Determine the [X, Y] coordinate at the center of the cell enclosing the given text.  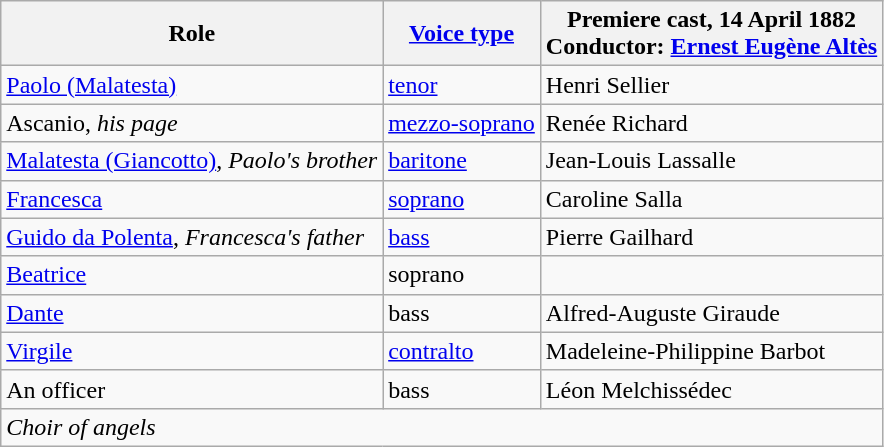
Voice type [462, 34]
Dante [192, 313]
Léon Melchissédec [711, 389]
Henri Sellier [711, 85]
baritone [462, 161]
Paolo (Malatesta) [192, 85]
An officer [192, 389]
Virgile [192, 351]
Renée Richard [711, 123]
tenor [462, 85]
Madeleine-Philippine Barbot [711, 351]
Choir of angels [442, 427]
mezzo-soprano [462, 123]
Role [192, 34]
Jean-Louis Lassalle [711, 161]
Guido da Polenta, Francesca's father [192, 237]
Ascanio, his page [192, 123]
Premiere cast, 14 April 1882Conductor: Ernest Eugène Altès [711, 34]
Alfred-Auguste Giraude [711, 313]
Malatesta (Giancotto), Paolo's brother [192, 161]
Caroline Salla [711, 199]
Pierre Gailhard [711, 237]
Beatrice [192, 275]
contralto [462, 351]
Francesca [192, 199]
